Return [x, y] of the center of cell containing provided text 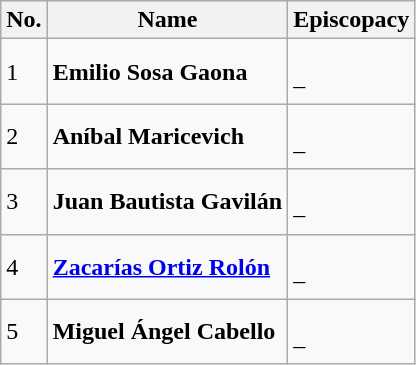
4 [24, 266]
Name [167, 20]
Zacarías Ortiz Rolón [167, 266]
Miguel Ángel Cabello [167, 332]
Emilio Sosa Gaona [167, 72]
1 [24, 72]
Juan Bautista Gavilán [167, 202]
3 [24, 202]
Aníbal Maricevich [167, 136]
5 [24, 332]
No. [24, 20]
2 [24, 136]
Episcopacy [352, 20]
